Extract the (x, y) coordinate from the center of the cell holding the provided text.  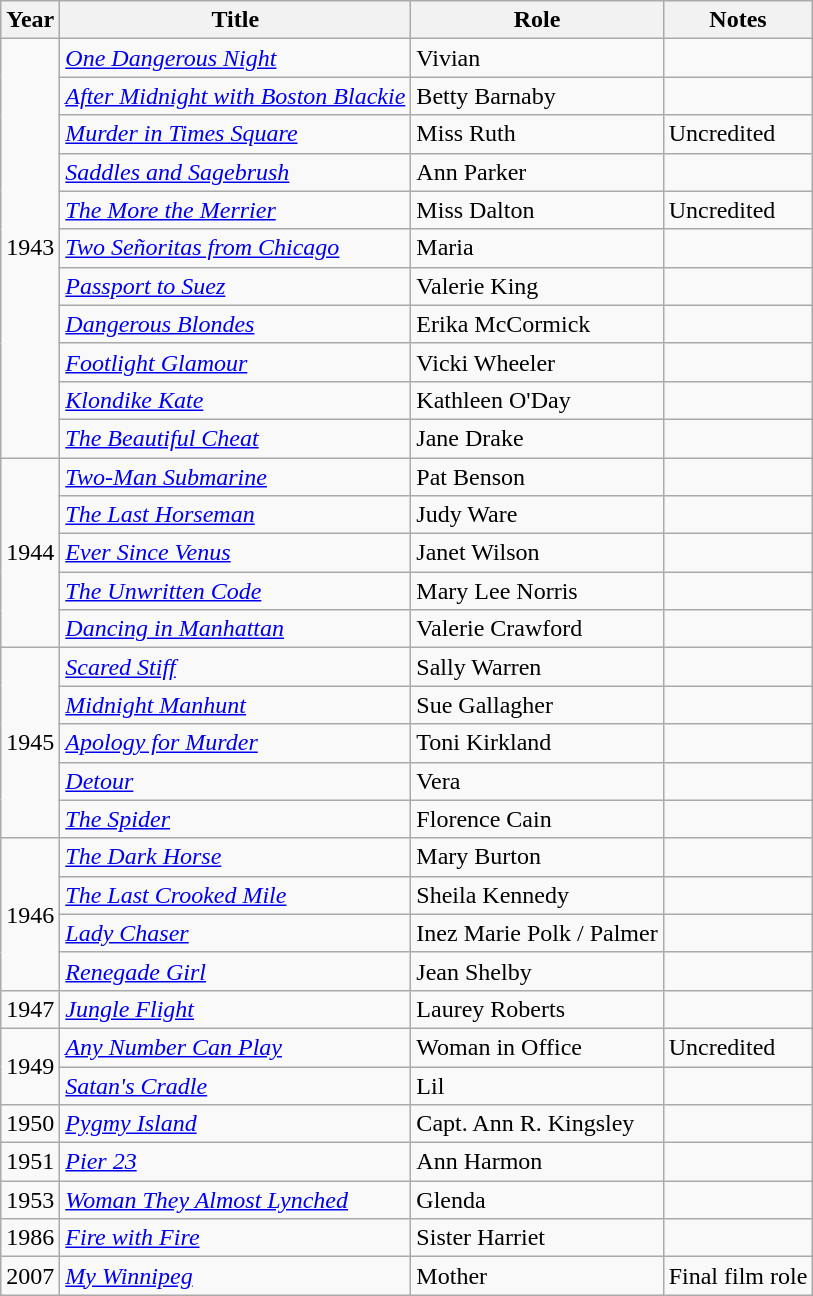
Miss Dalton (537, 210)
Murder in Times Square (236, 134)
Detour (236, 781)
Janet Wilson (537, 553)
Mother (537, 1276)
Klondike Kate (236, 400)
Mary Lee Norris (537, 591)
Notes (738, 20)
1953 (30, 1200)
Apology for Murder (236, 743)
Ever Since Venus (236, 553)
2007 (30, 1276)
Betty Barnaby (537, 96)
Midnight Manhunt (236, 705)
Sheila Kennedy (537, 895)
1945 (30, 743)
Jean Shelby (537, 971)
Laurey Roberts (537, 1009)
The Beautiful Cheat (236, 438)
Sister Harriet (537, 1238)
Jane Drake (537, 438)
Lady Chaser (236, 933)
The Spider (236, 819)
Pier 23 (236, 1162)
The Last Crooked Mile (236, 895)
Capt. Ann R. Kingsley (537, 1124)
Sally Warren (537, 667)
Scared Stiff (236, 667)
The More the Merrier (236, 210)
Ann Parker (537, 172)
Miss Ruth (537, 134)
Woman in Office (537, 1047)
Satan's Cradle (236, 1085)
Woman They Almost Lynched (236, 1200)
Final film role (738, 1276)
Jungle Flight (236, 1009)
1951 (30, 1162)
Two-Man Submarine (236, 477)
1950 (30, 1124)
Any Number Can Play (236, 1047)
1944 (30, 553)
Valerie Crawford (537, 629)
One Dangerous Night (236, 58)
Renegade Girl (236, 971)
Title (236, 20)
The Dark Horse (236, 857)
The Last Horseman (236, 515)
Maria (537, 248)
Glenda (537, 1200)
Role (537, 20)
Two Señoritas from Chicago (236, 248)
Dangerous Blondes (236, 324)
Vera (537, 781)
Florence Cain (537, 819)
Pygmy Island (236, 1124)
Erika McCormick (537, 324)
After Midnight with Boston Blackie (236, 96)
1946 (30, 914)
1986 (30, 1238)
Kathleen O'Day (537, 400)
Lil (537, 1085)
Fire with Fire (236, 1238)
Vivian (537, 58)
Inez Marie Polk / Palmer (537, 933)
Judy Ware (537, 515)
Sue Gallagher (537, 705)
Footlight Glamour (236, 362)
Ann Harmon (537, 1162)
Dancing in Manhattan (236, 629)
Valerie King (537, 286)
Passport to Suez (236, 286)
1947 (30, 1009)
Mary Burton (537, 857)
Saddles and Sagebrush (236, 172)
Toni Kirkland (537, 743)
Year (30, 20)
The Unwritten Code (236, 591)
1949 (30, 1066)
Vicki Wheeler (537, 362)
1943 (30, 248)
Pat Benson (537, 477)
My Winnipeg (236, 1276)
